Output the (x, y) coordinate of the center of the cell containing the given text.  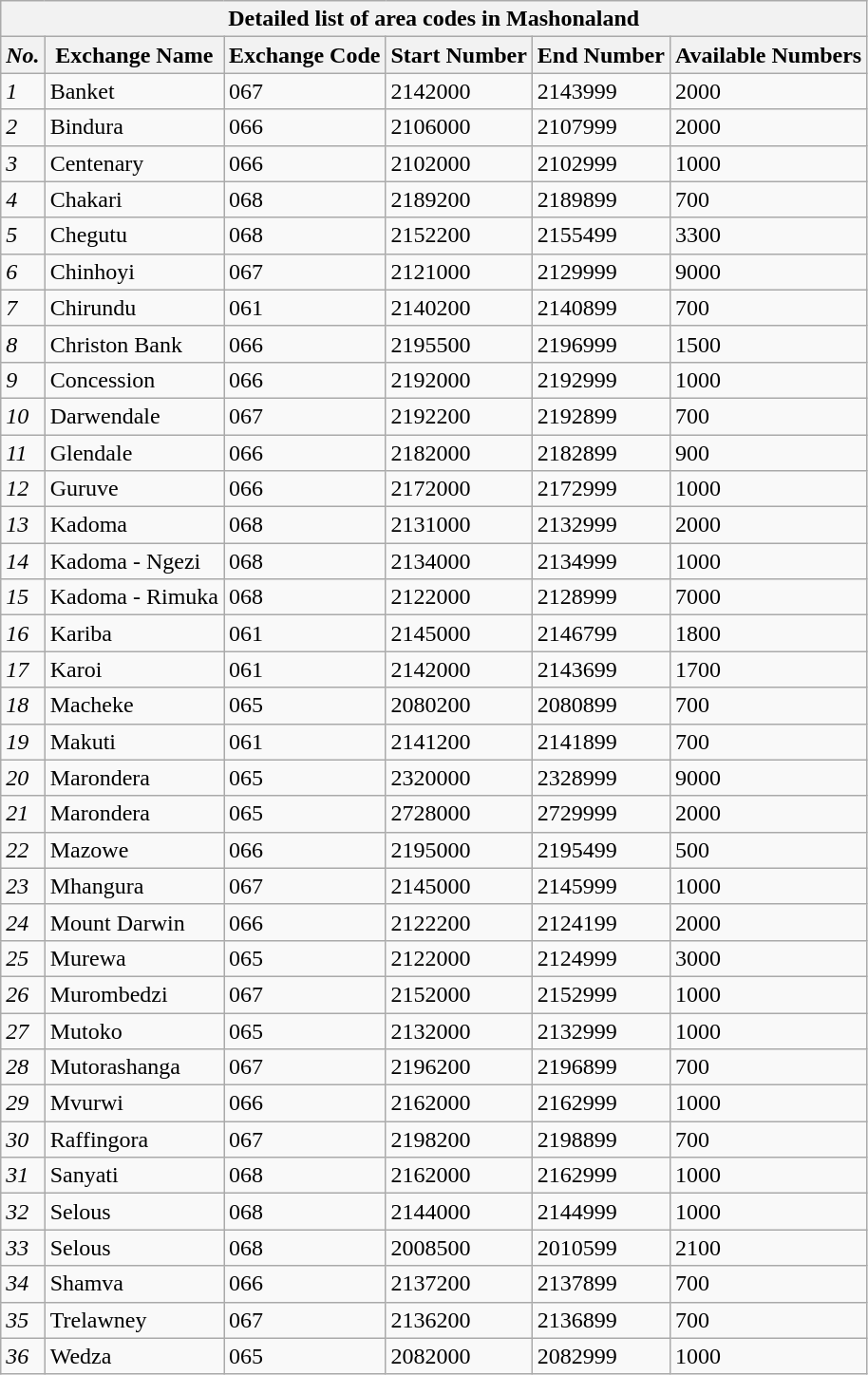
2080899 (600, 706)
2196200 (459, 1067)
2121000 (459, 272)
2196899 (600, 1067)
21 (23, 814)
2141899 (600, 742)
Christon Bank (134, 344)
2155499 (600, 235)
Detailed list of area codes in Mashonaland (434, 19)
2320000 (459, 778)
2152000 (459, 994)
Raffingora (134, 1140)
Murombedzi (134, 994)
7000 (767, 597)
8 (23, 344)
2106000 (459, 127)
2143999 (600, 91)
27 (23, 1030)
2189200 (459, 199)
31 (23, 1176)
15 (23, 597)
Chirundu (134, 308)
2198899 (600, 1140)
2008500 (459, 1248)
2137899 (600, 1284)
12 (23, 489)
2189899 (600, 199)
Mount Darwin (134, 922)
2145999 (600, 886)
2131000 (459, 525)
Mutoko (134, 1030)
Trelawney (134, 1320)
Kadoma (134, 525)
3300 (767, 235)
Bindura (134, 127)
1800 (767, 633)
Mutorashanga (134, 1067)
Concession (134, 380)
2172999 (600, 489)
2172000 (459, 489)
Karoi (134, 669)
2122200 (459, 922)
Chinhoyi (134, 272)
1 (23, 91)
2192899 (600, 416)
Sanyati (134, 1176)
3000 (767, 958)
5 (23, 235)
Makuti (134, 742)
10 (23, 416)
Glendale (134, 453)
34 (23, 1284)
2124999 (600, 958)
500 (767, 850)
17 (23, 669)
Chakari (134, 199)
Kadoma - Ngezi (134, 561)
32 (23, 1212)
2152200 (459, 235)
2137200 (459, 1284)
9 (23, 380)
Exchange Name (134, 55)
30 (23, 1140)
900 (767, 453)
2129999 (600, 272)
2124199 (600, 922)
2196999 (600, 344)
25 (23, 958)
End Number (600, 55)
2152999 (600, 994)
2134000 (459, 561)
Macheke (134, 706)
28 (23, 1067)
1500 (767, 344)
2132000 (459, 1030)
2192200 (459, 416)
2192000 (459, 380)
16 (23, 633)
2729999 (600, 814)
1700 (767, 669)
Shamva (134, 1284)
2134999 (600, 561)
33 (23, 1248)
Guruve (134, 489)
Centenary (134, 163)
4 (23, 199)
Mazowe (134, 850)
2195000 (459, 850)
2141200 (459, 742)
2328999 (600, 778)
2144999 (600, 1212)
13 (23, 525)
2082999 (600, 1356)
24 (23, 922)
36 (23, 1356)
2136899 (600, 1320)
2102000 (459, 163)
18 (23, 706)
6 (23, 272)
2080200 (459, 706)
2100 (767, 1248)
2128999 (600, 597)
Darwendale (134, 416)
Wedza (134, 1356)
2146799 (600, 633)
20 (23, 778)
Available Numbers (767, 55)
2140899 (600, 308)
Mvurwi (134, 1103)
No. (23, 55)
2010599 (600, 1248)
Kariba (134, 633)
3 (23, 163)
2143699 (600, 669)
2192999 (600, 380)
2102999 (600, 163)
Chegutu (134, 235)
2198200 (459, 1140)
2 (23, 127)
Exchange Code (305, 55)
26 (23, 994)
22 (23, 850)
2082000 (459, 1356)
2136200 (459, 1320)
2728000 (459, 814)
Start Number (459, 55)
23 (23, 886)
Mhangura (134, 886)
Banket (134, 91)
2144000 (459, 1212)
19 (23, 742)
2140200 (459, 308)
2182899 (600, 453)
7 (23, 308)
Murewa (134, 958)
2195500 (459, 344)
35 (23, 1320)
Kadoma - Rimuka (134, 597)
14 (23, 561)
2195499 (600, 850)
11 (23, 453)
29 (23, 1103)
2182000 (459, 453)
2107999 (600, 127)
